Provide the (x, y) coordinate of the cell's center where the given text is located.  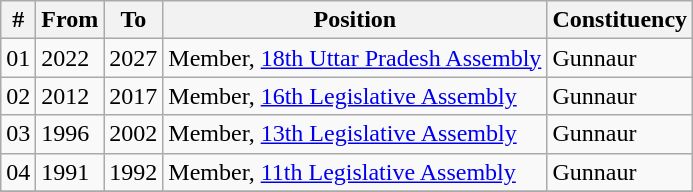
2027 (134, 58)
# (18, 20)
1991 (70, 172)
Position (355, 20)
03 (18, 134)
02 (18, 96)
04 (18, 172)
2017 (134, 96)
Constituency (620, 20)
2002 (134, 134)
Member, 18th Uttar Pradesh Assembly (355, 58)
Member, 11th Legislative Assembly (355, 172)
2012 (70, 96)
2022 (70, 58)
01 (18, 58)
From (70, 20)
To (134, 20)
Member, 16th Legislative Assembly (355, 96)
1996 (70, 134)
Member, 13th Legislative Assembly (355, 134)
1992 (134, 172)
